Identify which cell holds the provided text, then report its [X, Y] central coordinate. 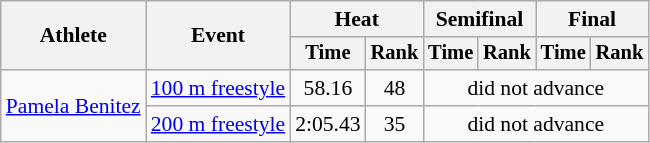
Semifinal [479, 19]
Heat [356, 19]
2:05.43 [328, 124]
Event [218, 36]
48 [395, 88]
Athlete [74, 36]
100 m freestyle [218, 88]
Final [592, 19]
35 [395, 124]
58.16 [328, 88]
200 m freestyle [218, 124]
Pamela Benitez [74, 106]
